Provide the [X, Y] coordinate of the cell's center where the given text is located.  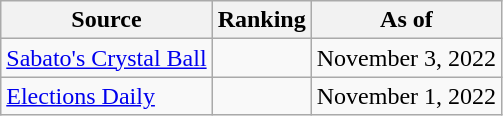
November 1, 2022 [406, 96]
Source [106, 20]
Sabato's Crystal Ball [106, 58]
Ranking [262, 20]
As of [406, 20]
Elections Daily [106, 96]
November 3, 2022 [406, 58]
